Output the (X, Y) coordinate of the center of the cell containing the given text.  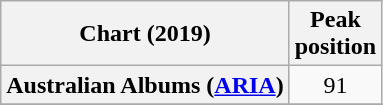
91 (335, 85)
Chart (2019) (145, 34)
Australian Albums (ARIA) (145, 85)
Peakposition (335, 34)
